Search for the cell housing the specified text and yield its [X, Y] center coordinate. 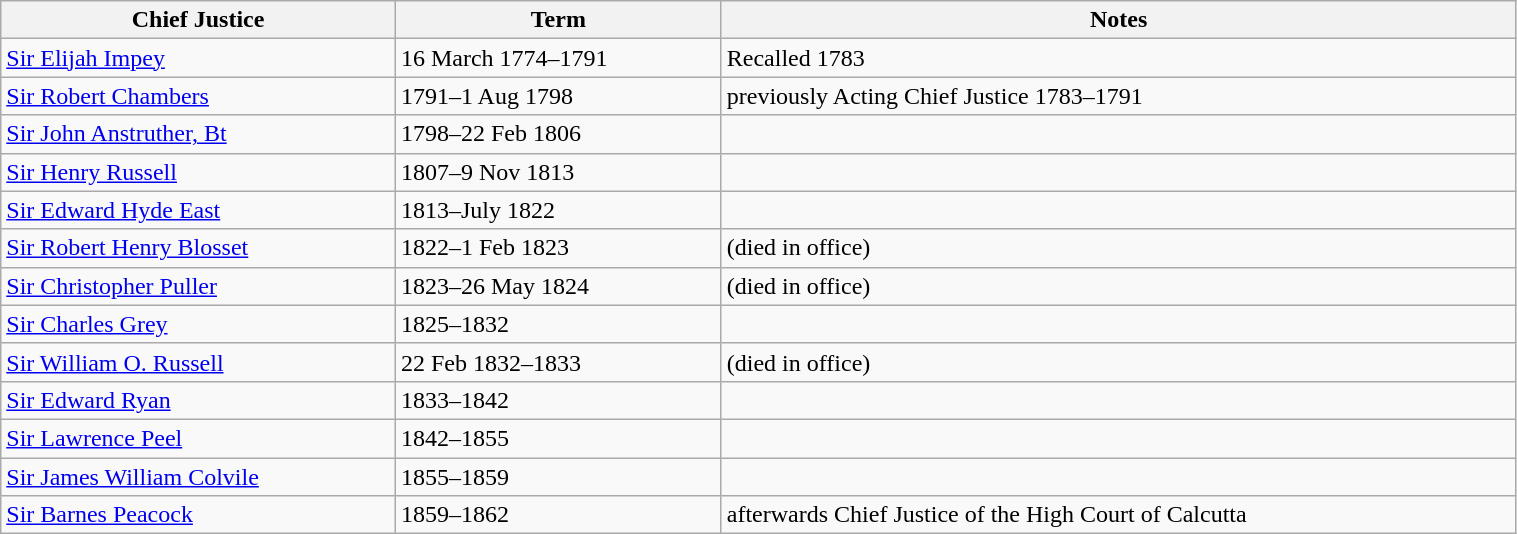
Notes [1118, 20]
Sir Christopher Puller [198, 286]
1822–1 Feb 1823 [558, 248]
Sir Charles Grey [198, 324]
1813–July 1822 [558, 210]
1833–1842 [558, 400]
Sir James William Colvile [198, 477]
Sir Lawrence Peel [198, 438]
Chief Justice [198, 20]
Recalled 1783 [1118, 58]
Sir Barnes Peacock [198, 515]
Sir Robert Henry Blosset [198, 248]
1798–22 Feb 1806 [558, 134]
Sir John Anstruther, Bt [198, 134]
Sir Henry Russell [198, 172]
1791–1 Aug 1798 [558, 96]
1859–1862 [558, 515]
22 Feb 1832–1833 [558, 362]
Sir Edward Ryan [198, 400]
Sir Elijah Impey [198, 58]
1855–1859 [558, 477]
previously Acting Chief Justice 1783–1791 [1118, 96]
Sir Robert Chambers [198, 96]
Term [558, 20]
16 March 1774–1791 [558, 58]
Sir William O. Russell [198, 362]
Sir Edward Hyde East [198, 210]
1807–9 Nov 1813 [558, 172]
1842–1855 [558, 438]
1825–1832 [558, 324]
afterwards Chief Justice of the High Court of Calcutta [1118, 515]
1823–26 May 1824 [558, 286]
